Provide the (X, Y) coordinate of the cell's center where the given text is located.  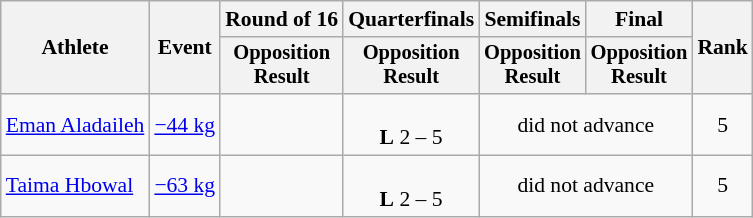
Semifinals (532, 19)
Event (184, 48)
Eman Aladaileh (76, 124)
Final (640, 19)
−63 kg (184, 186)
Rank (722, 48)
−44 kg (184, 124)
Taima Hbowal (76, 186)
Round of 16 (282, 19)
Quarterfinals (411, 19)
Athlete (76, 48)
